Find where the given text appears and provide that cell's center as [X, Y] coordinate. 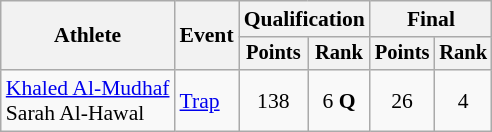
4 [463, 100]
138 [274, 100]
Trap [207, 100]
Event [207, 36]
26 [402, 100]
Qualification [304, 19]
Final [431, 19]
Khaled Al-MudhafSarah Al-Hawal [88, 100]
Athlete [88, 36]
6 Q [339, 100]
